For the text-containing cell, return its midpoint in [X, Y] coordinate format. 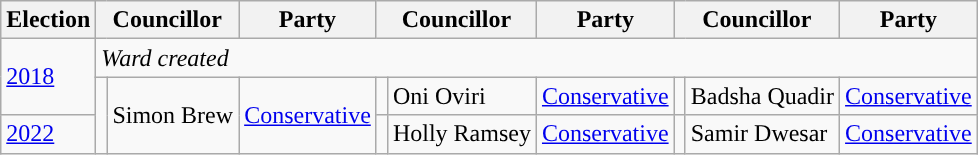
Holly Ramsey [462, 134]
2022 [48, 134]
Simon Brew [173, 115]
Ward created [536, 58]
Samir Dwesar [762, 134]
Election [48, 20]
Oni Oviri [462, 96]
Badsha Quadir [762, 96]
2018 [48, 77]
